Identify which cell holds the provided text, then report its [x, y] central coordinate. 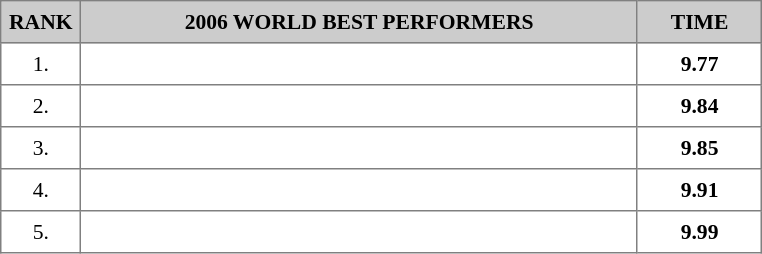
9.84 [699, 106]
1. [41, 64]
9.99 [699, 232]
RANK [41, 22]
TIME [699, 22]
9.85 [699, 148]
2006 WORLD BEST PERFORMERS [359, 22]
9.77 [699, 64]
2. [41, 106]
3. [41, 148]
9.91 [699, 190]
4. [41, 190]
5. [41, 232]
